Provide the (x, y) coordinate of the cell's center where the given text is located.  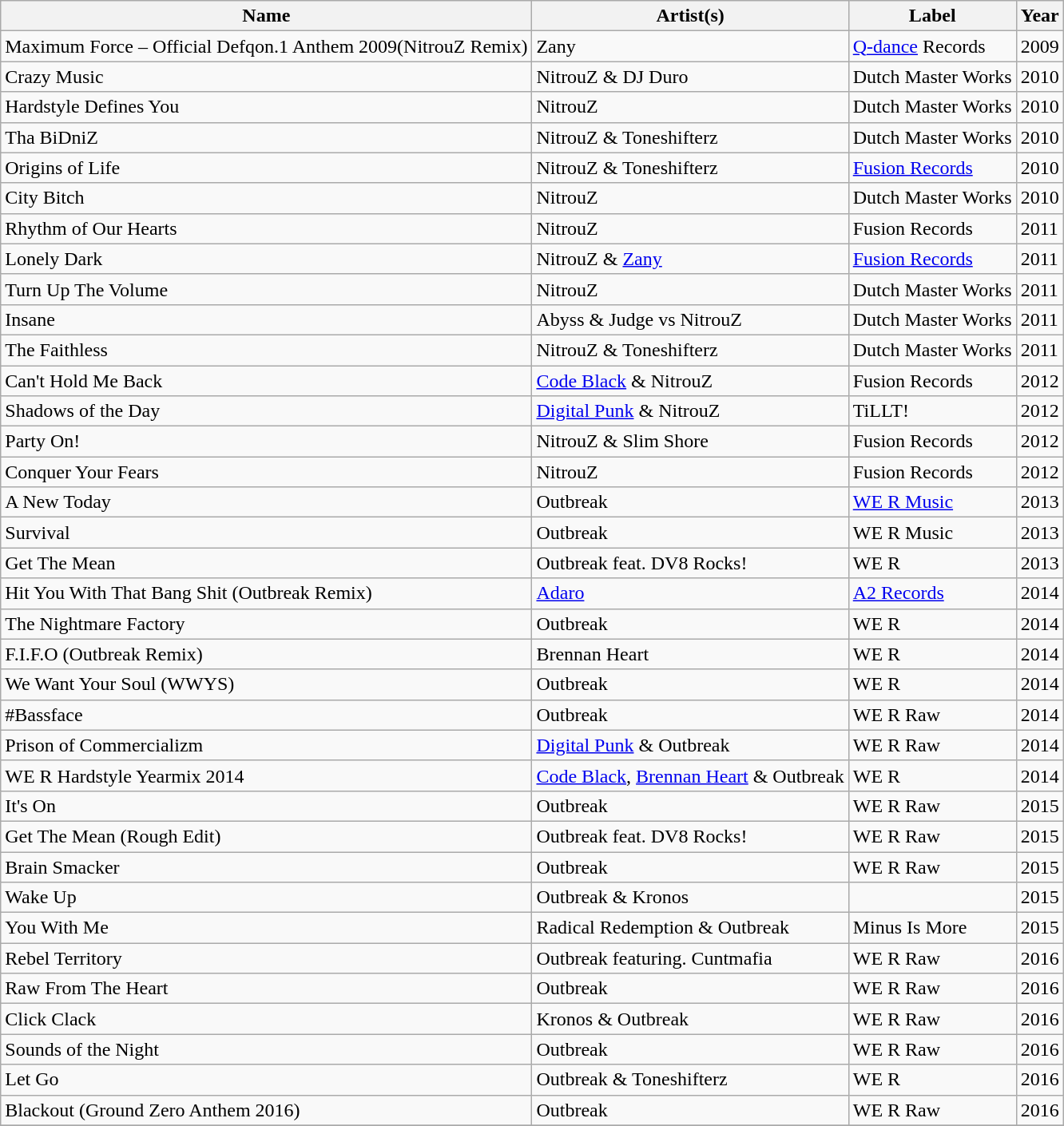
Can't Hold Me Back (267, 381)
Digital Punk & NitrouZ (690, 411)
Minus Is More (932, 928)
Lonely Dark (267, 259)
It's On (267, 806)
Abyss & Judge vs NitrouZ (690, 319)
Digital Punk & Outbreak (690, 745)
Tha BiDniZ (267, 137)
Prison of Commercializm (267, 745)
Radical Redemption & Outbreak (690, 928)
Party On! (267, 442)
Rebel Territory (267, 958)
Survival (267, 533)
Q-dance Records (932, 46)
Crazy Music (267, 77)
Let Go (267, 1080)
Turn Up The Volume (267, 289)
Hit You With That Bang Shit (Outbreak Remix) (267, 593)
WE R Hardstyle Yearmix 2014 (267, 775)
We Want Your Soul (WWYS) (267, 684)
F.I.F.O (Outbreak Remix) (267, 654)
#Bassface (267, 715)
NitrouZ & DJ Duro (690, 77)
Zany (690, 46)
Hardstyle Defines You (267, 107)
Get The Mean (Rough Edit) (267, 836)
Year (1040, 16)
Shadows of the Day (267, 411)
Sounds of the Night (267, 1049)
NitrouZ & Slim Shore (690, 442)
The Nightmare Factory (267, 624)
City Bitch (267, 198)
Brain Smacker (267, 866)
Click Clack (267, 1019)
TiLLT! (932, 411)
Adaro (690, 593)
Origins of Life (267, 168)
NitrouZ & Zany (690, 259)
Brennan Heart (690, 654)
Wake Up (267, 898)
Outbreak & Toneshifterz (690, 1080)
Maximum Force – Official Defqon.1 Anthem 2009(NitrouZ Remix) (267, 46)
A2 Records (932, 593)
A New Today (267, 502)
Raw From The Heart (267, 989)
Kronos & Outbreak (690, 1019)
You With Me (267, 928)
Code Black & NitrouZ (690, 381)
Name (267, 16)
Artist(s) (690, 16)
Label (932, 16)
Blackout (Ground Zero Anthem 2016) (267, 1110)
Conquer Your Fears (267, 472)
Outbreak & Kronos (690, 898)
Outbreak featuring. Cuntmafia (690, 958)
Get The Mean (267, 563)
Insane (267, 319)
The Faithless (267, 350)
Rhythm of Our Hearts (267, 228)
Code Black, Brennan Heart & Outbreak (690, 775)
2009 (1040, 46)
